Detect which cell encompasses the target text, then output its (x, y) center coordinate. 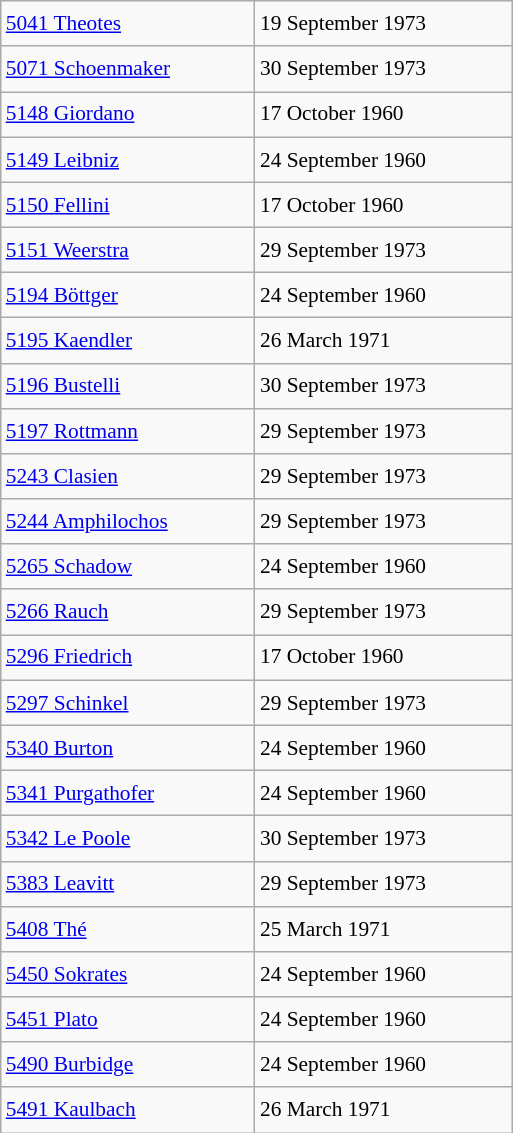
5491 Kaulbach (128, 1110)
5148 Giordano (128, 114)
5196 Bustelli (128, 386)
5340 Burton (128, 748)
25 March 1971 (384, 928)
5341 Purgathofer (128, 792)
5149 Leibniz (128, 160)
5243 Clasien (128, 476)
5265 Schadow (128, 566)
5451 Plato (128, 1020)
5071 Schoenmaker (128, 68)
5150 Fellini (128, 204)
5296 Friedrich (128, 658)
5383 Leavitt (128, 884)
5342 Le Poole (128, 838)
5151 Weerstra (128, 250)
5450 Sokrates (128, 974)
5266 Rauch (128, 612)
5197 Rottmann (128, 430)
5194 Böttger (128, 296)
5297 Schinkel (128, 702)
5195 Kaendler (128, 340)
5408 Thé (128, 928)
19 September 1973 (384, 24)
5244 Amphilochos (128, 522)
5490 Burbidge (128, 1064)
5041 Theotes (128, 24)
